Detect which cell encompasses the target text, then output its [X, Y] center coordinate. 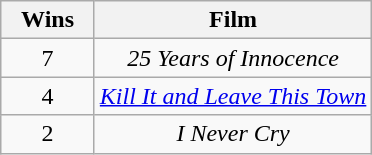
2 [48, 134]
Wins [48, 20]
Film [233, 20]
25 Years of Innocence [233, 58]
I Never Cry [233, 134]
Kill It and Leave This Town [233, 96]
4 [48, 96]
7 [48, 58]
